From the cell containing the given text, extract its center point as (X, Y) coordinate. 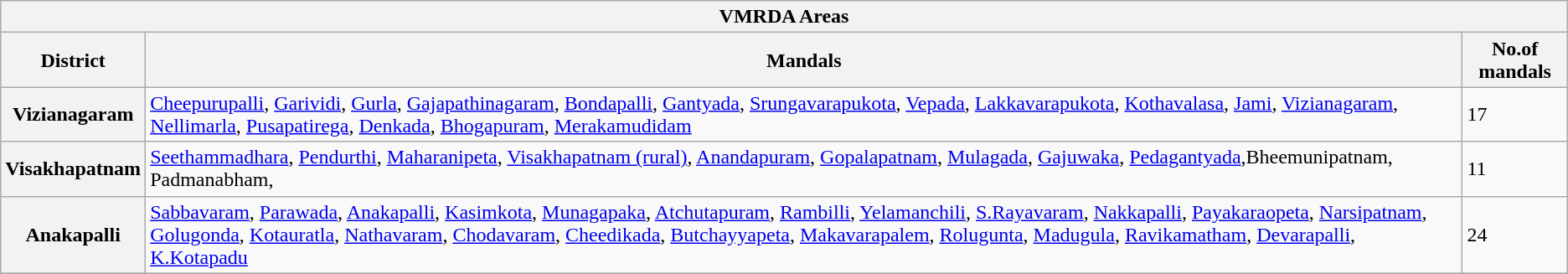
24 (1514, 235)
VMRDA Areas (784, 17)
17 (1514, 114)
District (74, 60)
11 (1514, 169)
Anakapalli (74, 235)
Visakhapatnam (74, 169)
Mandals (804, 60)
No.of mandals (1514, 60)
Vizianagaram (74, 114)
